Search for the cell housing the specified text and yield its (X, Y) center coordinate. 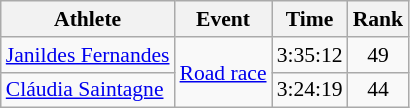
Road race (224, 72)
Janildes Fernandes (88, 55)
49 (378, 55)
Athlete (88, 19)
3:24:19 (310, 90)
Event (224, 19)
Rank (378, 19)
3:35:12 (310, 55)
44 (378, 90)
Cláudia Saintagne (88, 90)
Time (310, 19)
